Provide the [X, Y] coordinate of the cell's center where the given text is located.  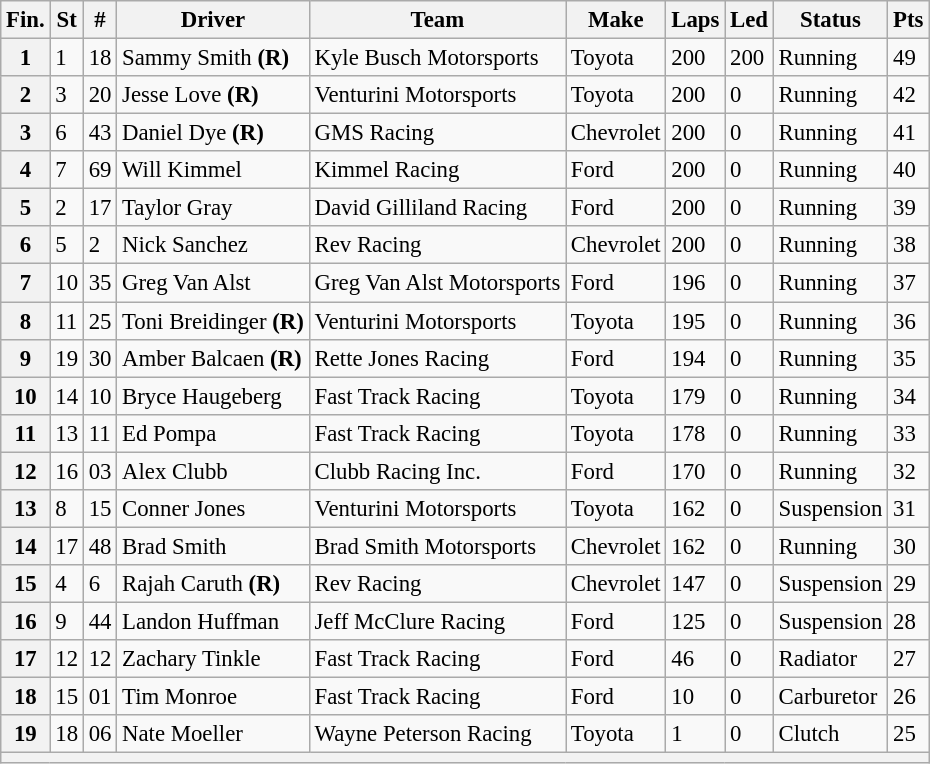
Amber Balcaen (R) [213, 358]
49 [908, 58]
42 [908, 95]
170 [696, 471]
Daniel Dye (R) [213, 133]
David Gilliland Racing [437, 208]
Rajah Caruth (R) [213, 584]
Rette Jones Racing [437, 358]
37 [908, 283]
Laps [696, 20]
34 [908, 396]
179 [696, 396]
Taylor Gray [213, 208]
Kimmel Racing [437, 170]
195 [696, 321]
38 [908, 245]
Alex Clubb [213, 471]
39 [908, 208]
Team [437, 20]
Led [750, 20]
Jesse Love (R) [213, 95]
48 [100, 546]
06 [100, 734]
40 [908, 170]
20 [100, 95]
194 [696, 358]
Kyle Busch Motorsports [437, 58]
Will Kimmel [213, 170]
Make [616, 20]
Nick Sanchez [213, 245]
Greg Van Alst Motorsports [437, 283]
41 [908, 133]
# [100, 20]
Jeff McClure Racing [437, 621]
St [66, 20]
Zachary Tinkle [213, 659]
46 [696, 659]
Sammy Smith (R) [213, 58]
Bryce Haugeberg [213, 396]
Clubb Racing Inc. [437, 471]
27 [908, 659]
Tim Monroe [213, 697]
Greg Van Alst [213, 283]
26 [908, 697]
43 [100, 133]
Wayne Peterson Racing [437, 734]
147 [696, 584]
03 [100, 471]
31 [908, 509]
Toni Breidinger (R) [213, 321]
Radiator [830, 659]
33 [908, 433]
Conner Jones [213, 509]
Pts [908, 20]
Status [830, 20]
196 [696, 283]
36 [908, 321]
Fin. [26, 20]
Clutch [830, 734]
69 [100, 170]
01 [100, 697]
Carburetor [830, 697]
178 [696, 433]
GMS Racing [437, 133]
Nate Moeller [213, 734]
44 [100, 621]
28 [908, 621]
32 [908, 471]
29 [908, 584]
Brad Smith [213, 546]
Brad Smith Motorsports [437, 546]
Ed Pompa [213, 433]
Landon Huffman [213, 621]
Driver [213, 20]
125 [696, 621]
